Output the (X, Y) coordinate of the center of the cell containing the given text.  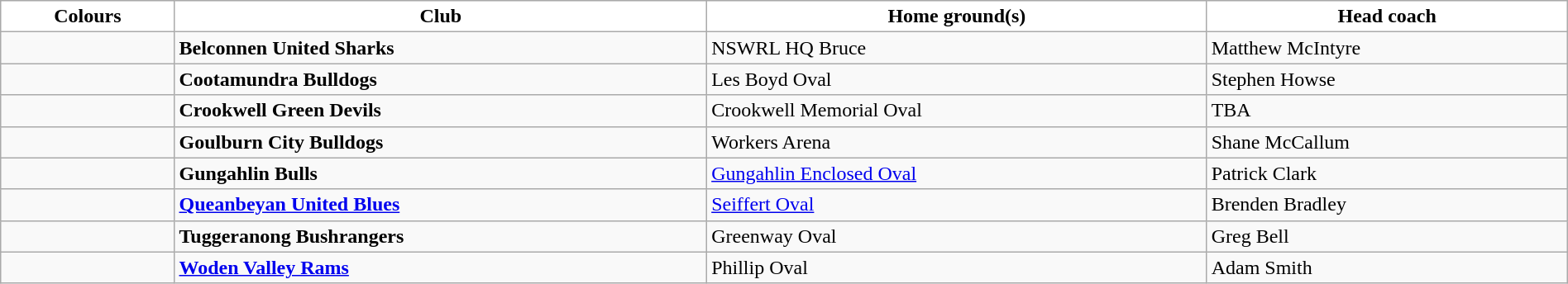
NSWRL HQ Bruce (957, 48)
Shane McCallum (1387, 142)
Queanbeyan United Blues (441, 205)
Woden Valley Rams (441, 267)
Stephen Howse (1387, 79)
Crookwell Green Devils (441, 111)
Belconnen United Sharks (441, 48)
TBA (1387, 111)
Home ground(s) (957, 17)
Patrick Clark (1387, 173)
Colours (88, 17)
Workers Arena (957, 142)
Phillip Oval (957, 267)
Gungahlin Enclosed Oval (957, 173)
Goulburn City Bulldogs (441, 142)
Seiffert Oval (957, 205)
Matthew McIntyre (1387, 48)
Brenden Bradley (1387, 205)
Greg Bell (1387, 236)
Adam Smith (1387, 267)
Head coach (1387, 17)
Tuggeranong Bushrangers (441, 236)
Cootamundra Bulldogs (441, 79)
Les Boyd Oval (957, 79)
Crookwell Memorial Oval (957, 111)
Greenway Oval (957, 236)
Gungahlin Bulls (441, 173)
Club (441, 17)
